Scan for the cell matching the given text and deliver its (X, Y) coordinate at center. 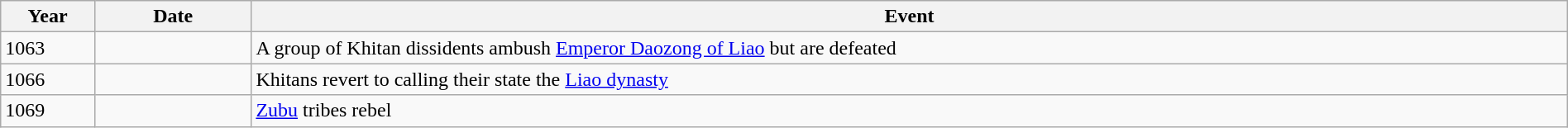
1063 (48, 48)
Year (48, 17)
Zubu tribes rebel (910, 111)
A group of Khitan dissidents ambush Emperor Daozong of Liao but are defeated (910, 48)
Date (172, 17)
Khitans revert to calling their state the Liao dynasty (910, 79)
1066 (48, 79)
Event (910, 17)
1069 (48, 111)
